Detect which cell encompasses the target text, then output its [X, Y] center coordinate. 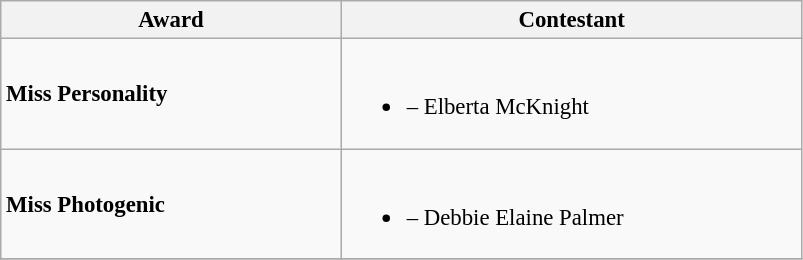
– Debbie Elaine Palmer [572, 204]
Contestant [572, 20]
Miss Photogenic [172, 204]
– Elberta McKnight [572, 94]
Miss Personality [172, 94]
Award [172, 20]
